Find where the given text appears and provide that cell's center as [x, y] coordinate. 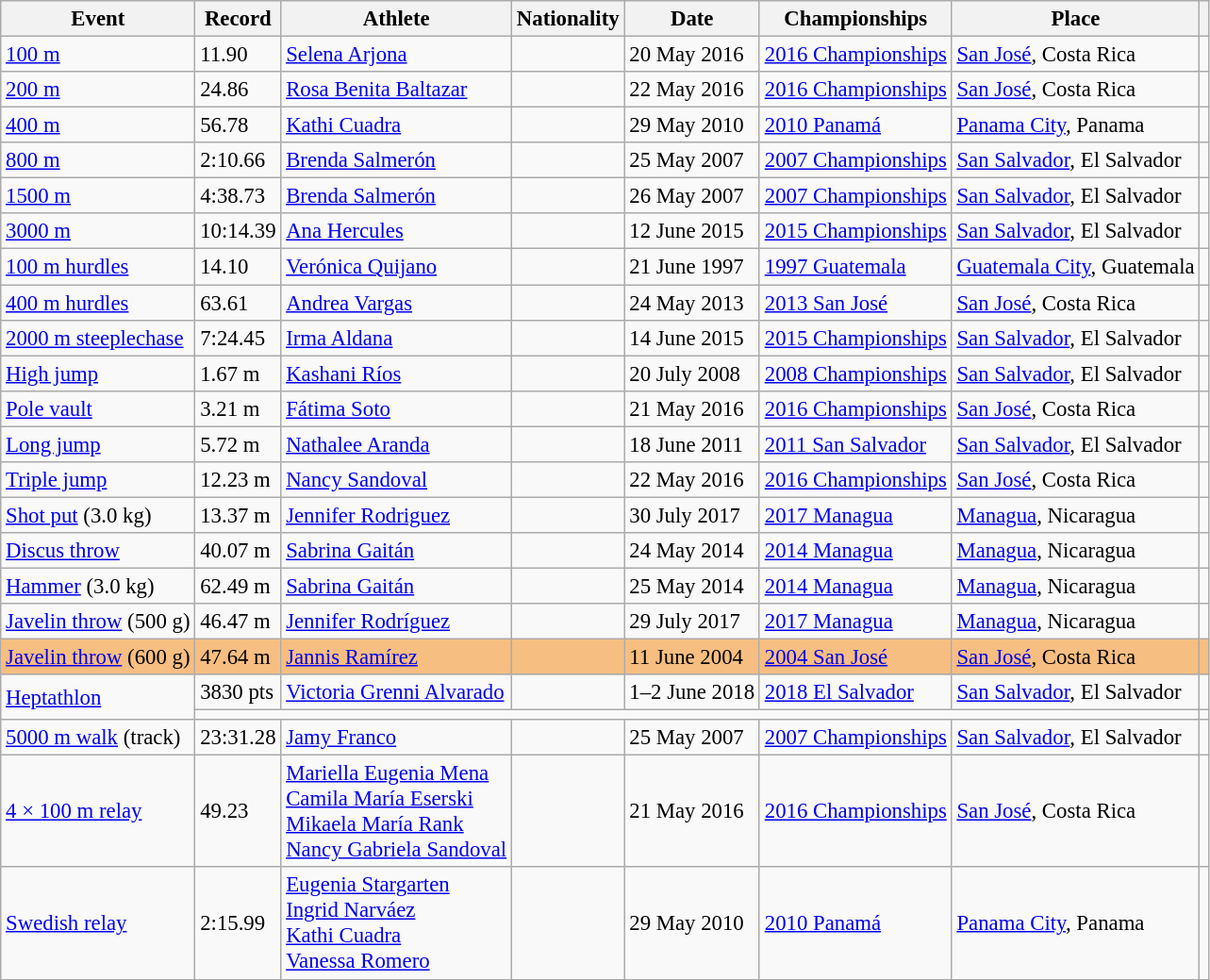
Javelin throw (500 g) [98, 622]
Victoria Grenni Alvarado [396, 692]
Long jump [98, 444]
400 m hurdles [98, 303]
Pole vault [98, 408]
2004 San José [855, 657]
4:38.73 [238, 196]
Event [98, 19]
11.90 [238, 55]
4 × 100 m relay [98, 811]
2000 m steeplechase [98, 338]
Mariella Eugenia MenaCamila María EserskiMikaela María RankNancy Gabriela Sandoval [396, 811]
49.23 [238, 811]
100 m [98, 55]
2018 El Salvador [855, 692]
Jennifer Rodriguez [396, 515]
40.07 m [238, 551]
Jennifer Rodríguez [396, 622]
5000 m walk (track) [98, 738]
23:31.28 [238, 738]
Nathalee Aranda [396, 444]
62.49 m [238, 586]
63.61 [238, 303]
Date [692, 19]
Fátima Soto [396, 408]
47.64 m [238, 657]
Verónica Quijano [396, 267]
21 June 1997 [692, 267]
Andrea Vargas [396, 303]
30 July 2017 [692, 515]
56.78 [238, 125]
Nationality [568, 19]
Javelin throw (600 g) [98, 657]
3000 m [98, 231]
Discus throw [98, 551]
1.67 m [238, 374]
Athlete [396, 19]
Shot put (3.0 kg) [98, 515]
20 May 2016 [692, 55]
3830 pts [238, 692]
18 June 2011 [692, 444]
400 m [98, 125]
1500 m [98, 196]
Swedish relay [98, 924]
24 May 2014 [692, 551]
11 June 2004 [692, 657]
Hammer (3.0 kg) [98, 586]
Eugenia StargartenIngrid NarváezKathi CuadraVanessa Romero [396, 924]
13.37 m [238, 515]
2:10.66 [238, 160]
Rosa Benita Baltazar [396, 90]
20 July 2008 [692, 374]
29 July 2017 [692, 622]
Nancy Sandoval [396, 480]
Triple jump [98, 480]
Kashani Ríos [396, 374]
1–2 June 2018 [692, 692]
800 m [98, 160]
High jump [98, 374]
2008 Championships [855, 374]
14 June 2015 [692, 338]
26 May 2007 [692, 196]
5.72 m [238, 444]
2013 San José [855, 303]
46.47 m [238, 622]
1997 Guatemala [855, 267]
Heptathlon [98, 697]
Jannis Ramírez [396, 657]
Place [1075, 19]
3.21 m [238, 408]
2:15.99 [238, 924]
100 m hurdles [98, 267]
7:24.45 [238, 338]
Jamy Franco [396, 738]
24 May 2013 [692, 303]
12.23 m [238, 480]
Ana Hercules [396, 231]
Kathi Cuadra [396, 125]
200 m [98, 90]
Guatemala City, Guatemala [1075, 267]
24.86 [238, 90]
12 June 2015 [692, 231]
25 May 2014 [692, 586]
2011 San Salvador [855, 444]
10:14.39 [238, 231]
Selena Arjona [396, 55]
Record [238, 19]
Championships [855, 19]
Irma Aldana [396, 338]
14.10 [238, 267]
